Detect which cell encompasses the target text, then output its (x, y) center coordinate. 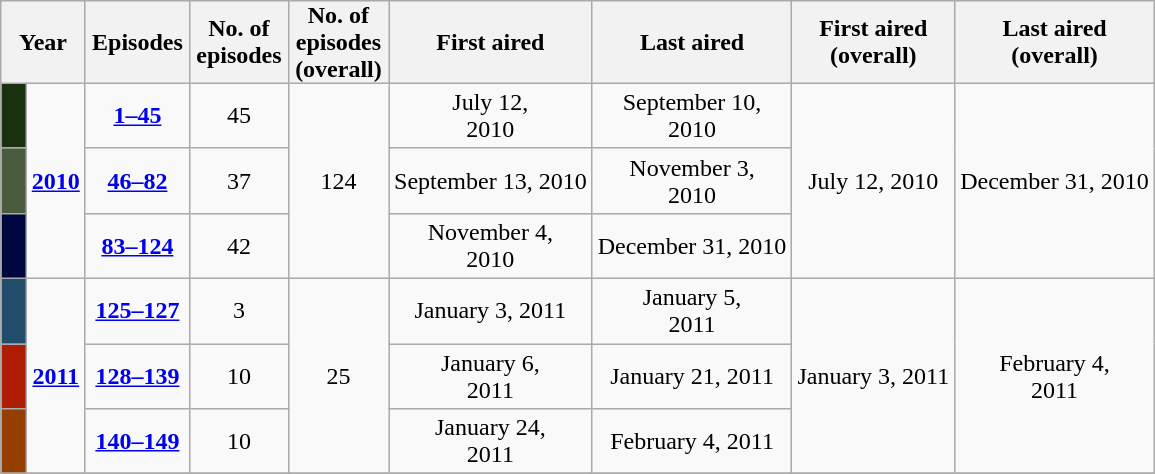
42 (240, 246)
First aired(overall) (874, 42)
September 10, 2010 (692, 116)
2010 (56, 180)
46–82 (137, 180)
No. of episodes (overall) (338, 42)
83–124 (137, 246)
Last aired(overall) (1055, 42)
September 13, 2010 (490, 180)
November 4, 2010 (490, 246)
128–139 (137, 376)
3 (240, 310)
124 (338, 180)
45 (240, 116)
November 3, 2010 (692, 180)
25 (338, 376)
First aired (490, 42)
2011 (56, 376)
140–149 (137, 442)
January 6, 2011 (490, 376)
37 (240, 180)
No. of episodes (240, 42)
Episodes (137, 42)
January 24, 2011 (490, 442)
125–127 (137, 310)
Last aired (692, 42)
Year (44, 42)
1–45 (137, 116)
January 5, 2011 (692, 310)
January 21, 2011 (692, 376)
